Detect which cell encompasses the target text, then output its [X, Y] center coordinate. 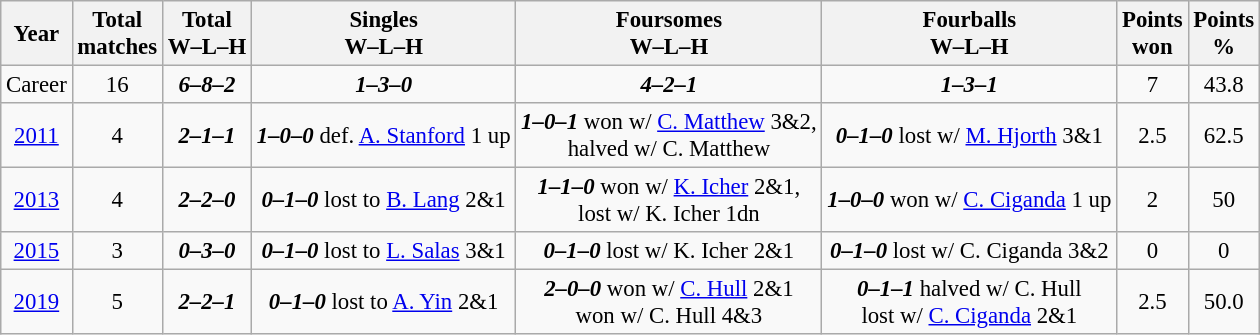
2013 [36, 200]
0–1–0 lost w/ C. Ciganda 3&2 [970, 251]
1–0–1 won w/ C. Matthew 3&2,halved w/ C. Matthew [669, 136]
0–1–0 lost to B. Lang 2&1 [383, 200]
Totalmatches [117, 34]
2–1–1 [206, 136]
Career [36, 85]
5 [117, 302]
2015 [36, 251]
2019 [36, 302]
0–1–1 halved w/ C. Hulllost w/ C. Ciganda 2&1 [970, 302]
43.8 [1224, 85]
Pointswon [1152, 34]
16 [117, 85]
50 [1224, 200]
7 [1152, 85]
1–1–0 won w/ K. Icher 2&1,lost w/ K. Icher 1dn [669, 200]
1–0–0 won w/ C. Ciganda 1 up [970, 200]
4–2–1 [669, 85]
3 [117, 251]
1–0–0 def. A. Stanford 1 up [383, 136]
FoursomesW–L–H [669, 34]
0–1–0 lost w/ M. Hjorth 3&1 [970, 136]
0–1–0 lost to L. Salas 3&1 [383, 251]
2–2–0 [206, 200]
0–3–0 [206, 251]
2 [1152, 200]
2011 [36, 136]
Year [36, 34]
6–8–2 [206, 85]
62.5 [1224, 136]
0–1–0 lost to A. Yin 2&1 [383, 302]
50.0 [1224, 302]
Points% [1224, 34]
TotalW–L–H [206, 34]
0–1–0 lost w/ K. Icher 2&1 [669, 251]
1–3–0 [383, 85]
2–0–0 won w/ C. Hull 2&1won w/ C. Hull 4&3 [669, 302]
1–3–1 [970, 85]
FourballsW–L–H [970, 34]
SinglesW–L–H [383, 34]
2–2–1 [206, 302]
